Detect which cell encompasses the target text, then output its [x, y] center coordinate. 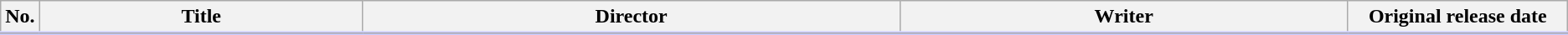
No. [20, 17]
Title [201, 17]
Writer [1124, 17]
Original release date [1457, 17]
Director [632, 17]
